From the cell containing the given text, extract its center point as [X, Y] coordinate. 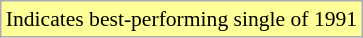
Indicates best-performing single of 1991 [182, 19]
